Determine the (X, Y) coordinate at the center of the cell enclosing the given text.  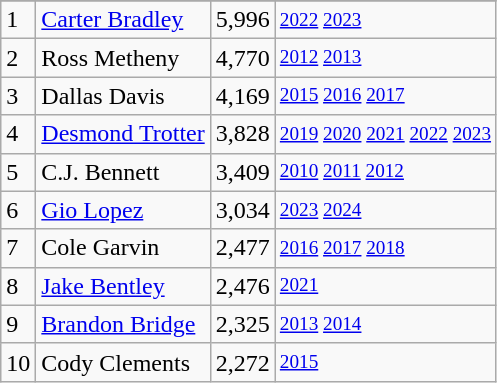
Carter Bradley (123, 20)
6 (18, 210)
5 (18, 172)
8 (18, 286)
2012 2013 (385, 58)
2015 (385, 362)
2010 2011 2012 (385, 172)
Cole Garvin (123, 248)
2021 (385, 286)
10 (18, 362)
Dallas Davis (123, 96)
Jake Bentley (123, 286)
2,272 (242, 362)
1 (18, 20)
2,477 (242, 248)
4,770 (242, 58)
2,325 (242, 324)
2022 2023 (385, 20)
7 (18, 248)
5,996 (242, 20)
2013 2014 (385, 324)
4,169 (242, 96)
2 (18, 58)
2023 2024 (385, 210)
2016 2017 2018 (385, 248)
2,476 (242, 286)
Brandon Bridge (123, 324)
3,034 (242, 210)
2015 2016 2017 (385, 96)
Gio Lopez (123, 210)
3,409 (242, 172)
3 (18, 96)
9 (18, 324)
Desmond Trotter (123, 134)
C.J. Bennett (123, 172)
3,828 (242, 134)
2019 2020 2021 2022 2023 (385, 134)
Ross Metheny (123, 58)
Cody Clements (123, 362)
4 (18, 134)
